Capture the cell that displays the provided text and extract its (x, y) central coordinate. 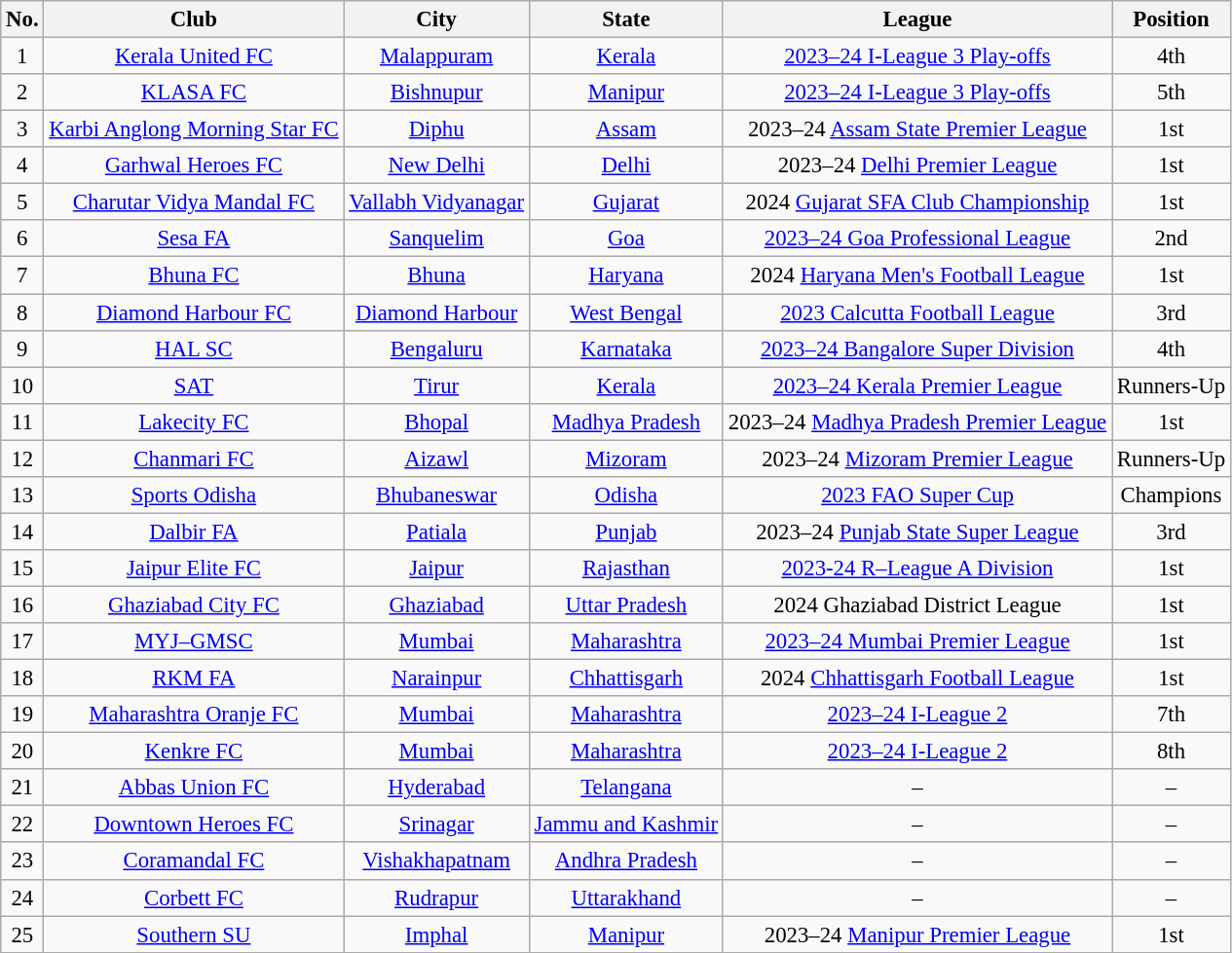
Mizoram (625, 458)
Jaipur Elite FC (194, 568)
Patiala (436, 531)
Goa (625, 238)
Bhubaneswar (436, 495)
2024 Haryana Men's Football League (917, 275)
Chanmari FC (194, 458)
21 (22, 788)
2 (22, 92)
2023–24 Bangalore Super Division (917, 348)
Sanquelim (436, 238)
West Bengal (625, 312)
2024 Gujarat SFA Club Championship (917, 202)
Karbi Anglong Morning Star FC (194, 129)
2024 Ghaziabad District League (917, 605)
Jammu and Kashmir (625, 825)
6 (22, 238)
25 (22, 935)
15 (22, 568)
1 (22, 56)
2023–24 Kerala Premier League (917, 385)
Chhattisgarh (625, 678)
Tirur (436, 385)
Kerala United FC (194, 56)
3 (22, 129)
17 (22, 641)
HAL SC (194, 348)
Bhopal (436, 422)
Garhwal Heroes FC (194, 165)
Lakecity FC (194, 422)
4 (22, 165)
KLASA FC (194, 92)
2023–24 Assam State Premier League (917, 129)
12 (22, 458)
Rudrapur (436, 898)
Jaipur (436, 568)
7 (22, 275)
10 (22, 385)
2023–24 Punjab State Super League (917, 531)
24 (22, 898)
Vishakhapatnam (436, 861)
Champions (1172, 495)
Corbett FC (194, 898)
18 (22, 678)
Bengaluru (436, 348)
2023 Calcutta Football League (917, 312)
Delhi (625, 165)
2nd (1172, 238)
Hyderabad (436, 788)
Charutar Vidya Mandal FC (194, 202)
Position (1172, 19)
Rajasthan (625, 568)
Club (194, 19)
Punjab (625, 531)
Aizawl (436, 458)
MYJ–GMSC (194, 641)
Narainpur (436, 678)
Downtown Heroes FC (194, 825)
Coramandal FC (194, 861)
5th (1172, 92)
22 (22, 825)
State (625, 19)
2023–24 Mumbai Premier League (917, 641)
Sports Odisha (194, 495)
New Delhi (436, 165)
Gujarat (625, 202)
RKM FA (194, 678)
Assam (625, 129)
Abbas Union FC (194, 788)
Andhra Pradesh (625, 861)
Karnataka (625, 348)
SAT (194, 385)
Southern SU (194, 935)
7th (1172, 715)
Vallabh Vidyanagar (436, 202)
Maharashtra Oranje FC (194, 715)
League (917, 19)
14 (22, 531)
8th (1172, 751)
Bishnupur (436, 92)
2023–24 Manipur Premier League (917, 935)
Telangana (625, 788)
Diamond Harbour FC (194, 312)
Bhuna FC (194, 275)
19 (22, 715)
Sesa FA (194, 238)
23 (22, 861)
16 (22, 605)
2023–24 Goa Professional League (917, 238)
Diamond Harbour (436, 312)
20 (22, 751)
5 (22, 202)
Ghaziabad City FC (194, 605)
Srinagar (436, 825)
13 (22, 495)
Uttarakhand (625, 898)
Odisha (625, 495)
11 (22, 422)
City (436, 19)
Ghaziabad (436, 605)
Uttar Pradesh (625, 605)
2023–24 Delhi Premier League (917, 165)
Madhya Pradesh (625, 422)
8 (22, 312)
9 (22, 348)
Dalbir FA (194, 531)
No. (22, 19)
Diphu (436, 129)
2023-24 R–League A Division (917, 568)
Bhuna (436, 275)
2024 Chhattisgarh Football League (917, 678)
2023–24 Madhya Pradesh Premier League (917, 422)
2023–24 Mizoram Premier League (917, 458)
2023 FAO Super Cup (917, 495)
Kenkre FC (194, 751)
Malappuram (436, 56)
Imphal (436, 935)
Haryana (625, 275)
